Return (X, Y) of the center of cell containing provided text 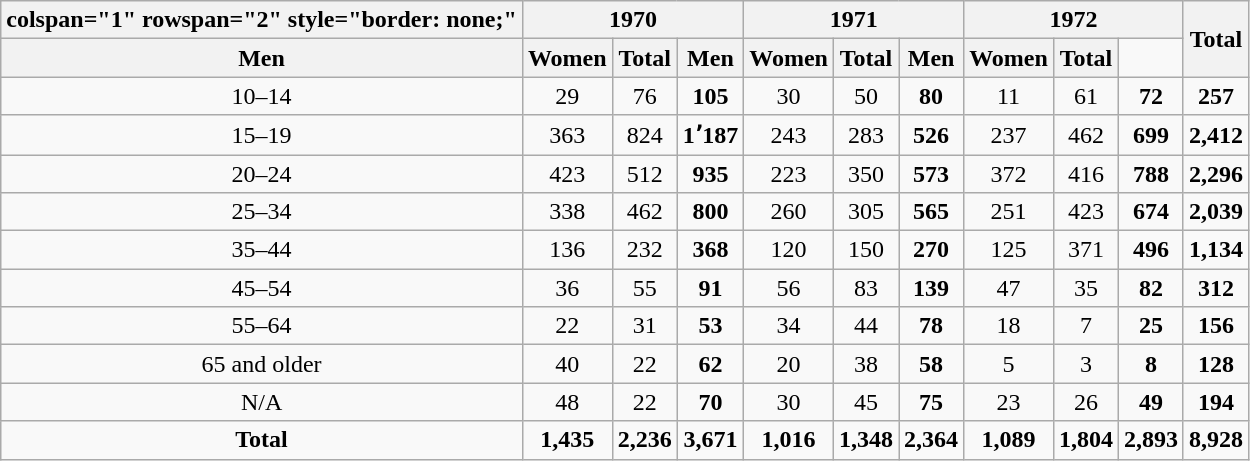
237 (1009, 135)
573 (932, 173)
512 (644, 173)
1٬187 (710, 135)
2,236 (644, 440)
156 (1216, 326)
1,134 (1216, 250)
800 (710, 212)
35–44 (262, 250)
2,296 (1216, 173)
31 (644, 326)
80 (932, 96)
232 (644, 250)
565 (932, 212)
105 (710, 96)
8 (1150, 364)
55–64 (262, 326)
283 (866, 135)
36 (567, 288)
496 (1150, 250)
75 (932, 402)
53 (710, 326)
312 (1216, 288)
1,016 (789, 440)
363 (567, 135)
305 (866, 212)
45 (866, 402)
416 (1086, 173)
194 (1216, 402)
18 (1009, 326)
2,039 (1216, 212)
139 (932, 288)
824 (644, 135)
372 (1009, 173)
48 (567, 402)
371 (1086, 250)
935 (710, 173)
3,671 (710, 440)
260 (789, 212)
1,089 (1009, 440)
1971 (854, 20)
23 (1009, 402)
1,435 (567, 440)
49 (1150, 402)
72 (1150, 96)
368 (710, 250)
25 (1150, 326)
25–34 (262, 212)
526 (932, 135)
62 (710, 364)
82 (1150, 288)
223 (789, 173)
10–14 (262, 96)
76 (644, 96)
N/A (262, 402)
78 (932, 326)
338 (567, 212)
34 (789, 326)
1,348 (866, 440)
788 (1150, 173)
50 (866, 96)
128 (1216, 364)
58 (932, 364)
65 and older (262, 364)
257 (1216, 96)
20–24 (262, 173)
120 (789, 250)
83 (866, 288)
270 (932, 250)
2,412 (1216, 135)
35 (1086, 288)
2,364 (932, 440)
674 (1150, 212)
251 (1009, 212)
38 (866, 364)
125 (1009, 250)
20 (789, 364)
3 (1086, 364)
55 (644, 288)
136 (567, 250)
8,928 (1216, 440)
243 (789, 135)
45–54 (262, 288)
61 (1086, 96)
1972 (1074, 20)
15–19 (262, 135)
699 (1150, 135)
350 (866, 173)
29 (567, 96)
91 (710, 288)
70 (710, 402)
colspan="1" rowspan="2" style="border: none;" (262, 20)
47 (1009, 288)
44 (866, 326)
150 (866, 250)
40 (567, 364)
5 (1009, 364)
26 (1086, 402)
56 (789, 288)
2,893 (1150, 440)
1970 (632, 20)
11 (1009, 96)
7 (1086, 326)
1,804 (1086, 440)
